Search for the cell housing the specified text and yield its [X, Y] center coordinate. 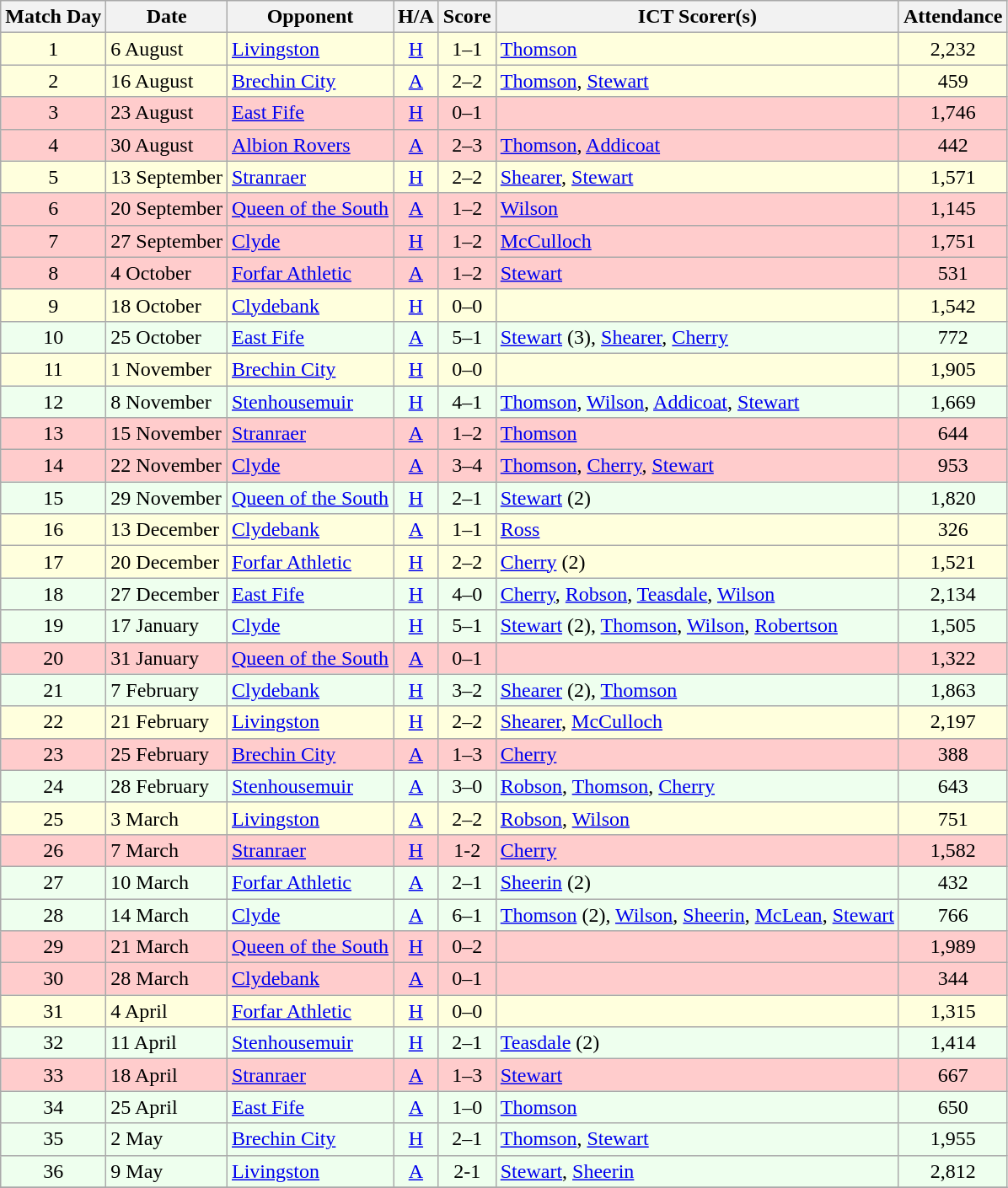
Thomson (2), Wilson, Sheerin, McLean, Stewart [697, 914]
Match Day [54, 17]
Cherry, Robson, Teasdale, Wilson [697, 594]
Stewart (2) [697, 498]
442 [952, 145]
2,812 [952, 1171]
1,746 [952, 113]
1,863 [952, 690]
20 [54, 658]
6 August [167, 49]
17 [54, 562]
18 April [167, 1075]
Thomson, Addicoat [697, 145]
Date [167, 17]
3 [54, 113]
Cherry (2) [697, 562]
766 [952, 914]
2,197 [952, 722]
16 August [167, 81]
4 October [167, 273]
31 January [167, 658]
21 [54, 690]
13 December [167, 530]
3–4 [467, 466]
1,145 [952, 209]
Score [467, 17]
1,322 [952, 658]
1–0 [467, 1107]
2,134 [952, 594]
26 [54, 850]
35 [54, 1139]
459 [952, 81]
25 April [167, 1107]
1,751 [952, 241]
23 August [167, 113]
12 [54, 402]
4 [54, 145]
Robson, Thomson, Cherry [697, 786]
34 [54, 1107]
Attendance [952, 17]
772 [952, 337]
1,521 [952, 562]
5 [54, 177]
Thomson, Wilson, Addicoat, Stewart [697, 402]
18 [54, 594]
3 March [167, 818]
2 May [167, 1139]
Stewart (2), Thomson, Wilson, Robertson [697, 626]
Shearer, Stewart [697, 177]
21 March [167, 947]
Stewart, Sheerin [697, 1171]
11 [54, 369]
4–1 [467, 402]
13 September [167, 177]
16 [54, 530]
30 August [167, 145]
27 December [167, 594]
432 [952, 882]
36 [54, 1171]
Teasdale (2) [697, 1043]
29 November [167, 498]
2,232 [952, 49]
3–0 [467, 786]
1,571 [952, 177]
27 September [167, 241]
18 October [167, 305]
751 [952, 818]
4 April [167, 1011]
1,315 [952, 1011]
14 March [167, 914]
33 [54, 1075]
25 October [167, 337]
25 February [167, 754]
1,505 [952, 626]
24 [54, 786]
8 [54, 273]
650 [952, 1107]
29 [54, 947]
20 December [167, 562]
643 [952, 786]
Shearer, McCulloch [697, 722]
11 April [167, 1043]
23 [54, 754]
17 January [167, 626]
Stewart (3), Shearer, Cherry [697, 337]
15 November [167, 434]
30 [54, 979]
6 [54, 209]
9 May [167, 1171]
10 [54, 337]
2-1 [467, 1171]
1,989 [952, 947]
22 [54, 722]
32 [54, 1043]
Shearer (2), Thomson [697, 690]
15 [54, 498]
2 [54, 81]
13 [54, 434]
20 September [167, 209]
H/A [416, 17]
8 November [167, 402]
1,542 [952, 305]
9 [54, 305]
326 [952, 530]
667 [952, 1075]
31 [54, 1011]
1 November [167, 369]
Wilson [697, 209]
344 [952, 979]
McCulloch [697, 241]
27 [54, 882]
388 [952, 754]
531 [952, 273]
1,414 [952, 1043]
19 [54, 626]
7 March [167, 850]
Albion Rovers [310, 145]
3–2 [467, 690]
2–3 [467, 145]
4–0 [467, 594]
6–1 [467, 914]
1,669 [952, 402]
1 [54, 49]
1-2 [467, 850]
7 February [167, 690]
ICT Scorer(s) [697, 17]
1,820 [952, 498]
22 November [167, 466]
644 [952, 434]
Ross [697, 530]
1,905 [952, 369]
28 March [167, 979]
10 March [167, 882]
28 February [167, 786]
28 [54, 914]
14 [54, 466]
25 [54, 818]
7 [54, 241]
Thomson, Cherry, Stewart [697, 466]
1,582 [952, 850]
Sheerin (2) [697, 882]
953 [952, 466]
1,955 [952, 1139]
Opponent [310, 17]
21 February [167, 722]
0–2 [467, 947]
Robson, Wilson [697, 818]
